Locate the cell with the specified text and output its [X, Y] center coordinate. 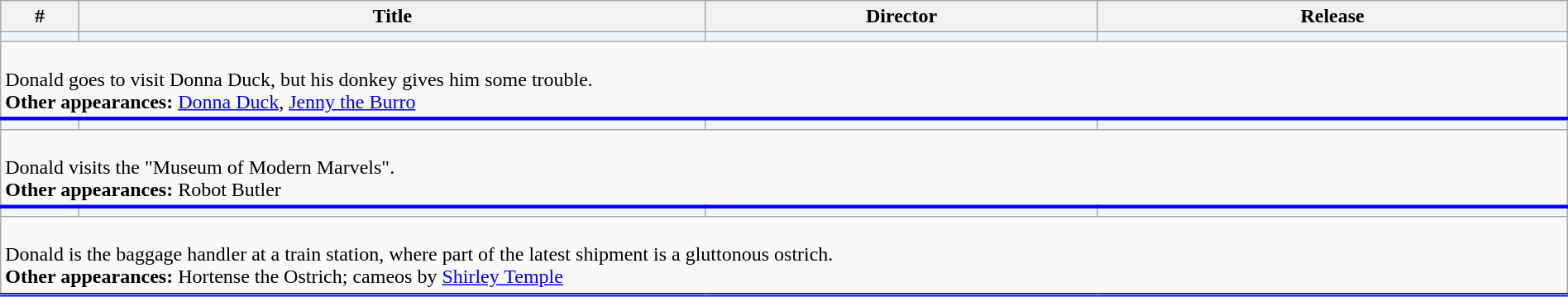
Director [901, 17]
Title [392, 17]
Donald visits the "Museum of Modern Marvels".Other appearances: Robot Butler [784, 168]
# [40, 17]
Release [1332, 17]
Donald goes to visit Donna Duck, but his donkey gives him some trouble.Other appearances: Donna Duck, Jenny the Burro [784, 80]
